Identify which cell holds the provided text, then report its (X, Y) central coordinate. 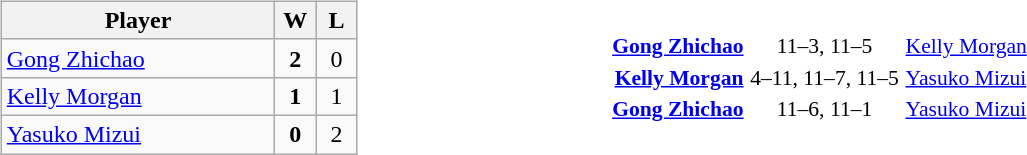
4–11, 11–7, 11–5 (824, 77)
11–3, 11–5 (824, 46)
L (336, 20)
W (296, 20)
11–6, 11–1 (824, 109)
Yasuko Mizui (138, 134)
Player (138, 20)
